For the text-containing cell, return its midpoint in (X, Y) coordinate format. 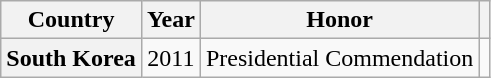
Presidential Commendation (339, 58)
Year (170, 20)
Honor (339, 20)
Country (72, 20)
South Korea (72, 58)
2011 (170, 58)
